Find where the given text appears and provide that cell's center as (X, Y) coordinate. 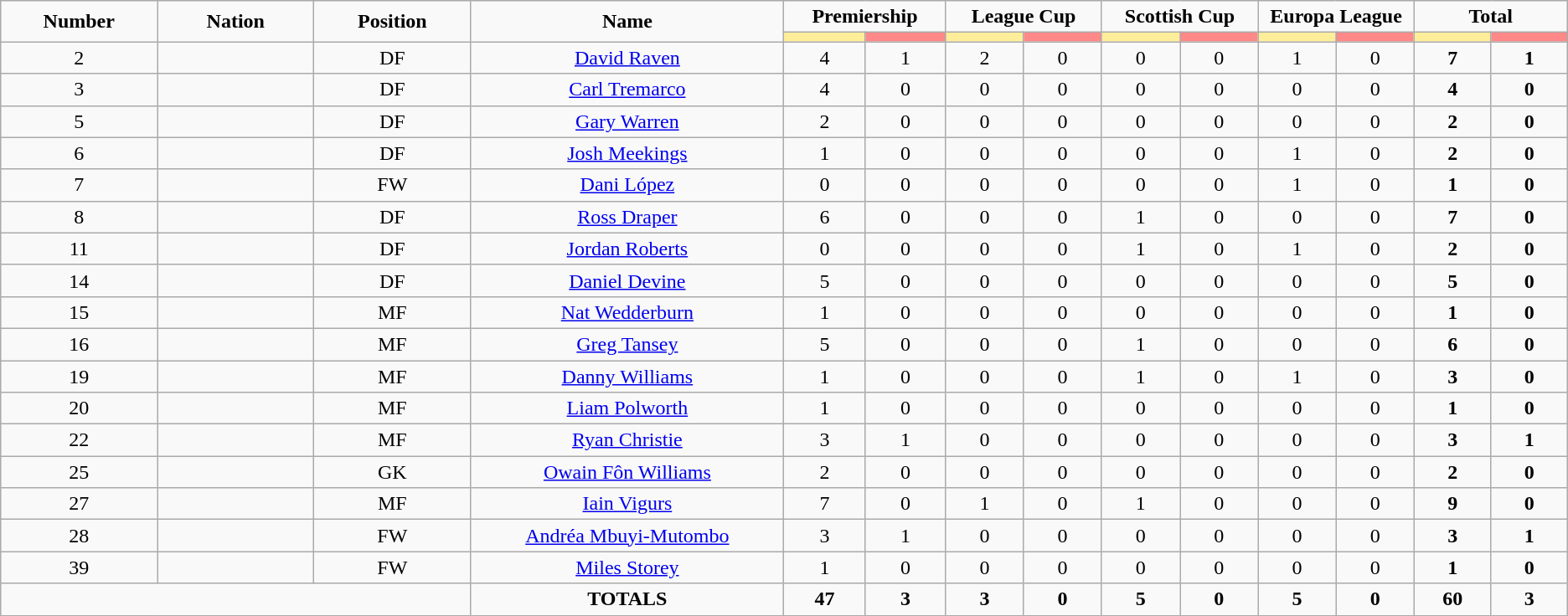
Owain Fôn Williams (627, 472)
Josh Meekings (627, 153)
Total (1491, 17)
8 (79, 217)
TOTALS (627, 599)
19 (79, 376)
14 (79, 280)
22 (79, 440)
47 (824, 599)
Greg Tansey (627, 344)
Andréa Mbuyi-Mutombo (627, 536)
60 (1452, 599)
League Cup (1024, 17)
Iain Vigurs (627, 504)
Premiership (864, 17)
27 (79, 504)
Dani López (627, 185)
Miles Storey (627, 567)
28 (79, 536)
15 (79, 312)
Ryan Christie (627, 440)
39 (79, 567)
Carl Tremarco (627, 90)
Position (392, 22)
David Raven (627, 58)
Nat Wedderburn (627, 312)
Liam Polworth (627, 408)
Jordan Roberts (627, 249)
GK (392, 472)
Number (79, 22)
20 (79, 408)
25 (79, 472)
Ross Draper (627, 217)
11 (79, 249)
9 (1452, 504)
Nation (236, 22)
16 (79, 344)
Daniel Devine (627, 280)
Europa League (1336, 17)
Gary Warren (627, 121)
Scottish Cup (1179, 17)
Danny Williams (627, 376)
Name (627, 22)
